Pinpoint the cell where the given text exists, returning its [X, Y] midpoint coordinate. 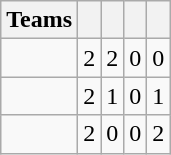
Teams [40, 20]
